For the text-containing cell, return its midpoint in (X, Y) coordinate format. 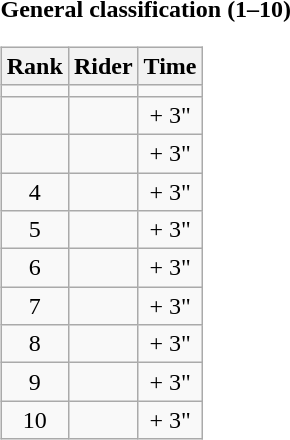
Rider (103, 66)
Time (170, 66)
Rank (34, 66)
10 (34, 420)
7 (34, 306)
6 (34, 268)
8 (34, 344)
4 (34, 191)
9 (34, 382)
5 (34, 230)
